Extract the [x, y] coordinate from the center of the cell holding the provided text.  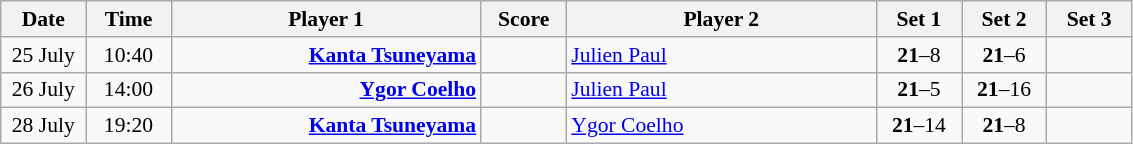
Time [128, 19]
21–6 [1004, 55]
21–5 [918, 90]
14:00 [128, 90]
Player 1 [326, 19]
21–14 [918, 126]
19:20 [128, 126]
21–16 [1004, 90]
Date [44, 19]
26 July [44, 90]
Score [524, 19]
Set 3 [1090, 19]
Set 2 [1004, 19]
28 July [44, 126]
Set 1 [918, 19]
25 July [44, 55]
10:40 [128, 55]
Player 2 [721, 19]
